Output the [X, Y] coordinate of the center of the cell containing the given text.  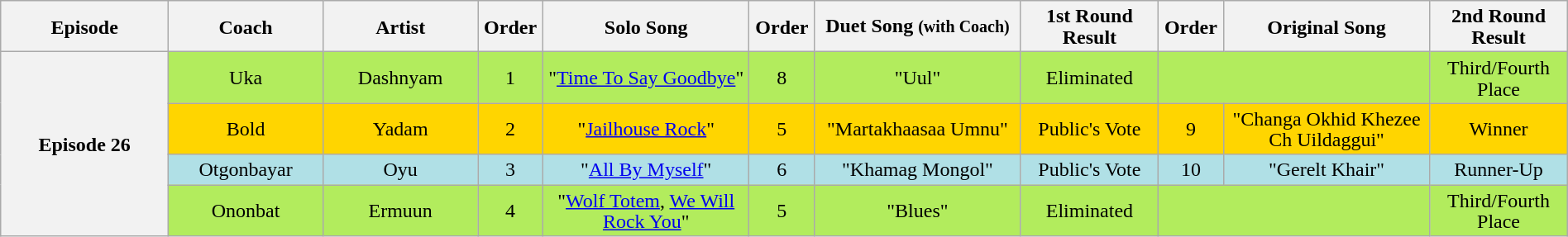
Winner [1499, 129]
"Uul" [918, 78]
4 [511, 211]
Duet Song (with Coach) [918, 26]
Dashnyam [400, 78]
1 [511, 78]
6 [782, 170]
Artist [400, 26]
Uka [245, 78]
Episode [84, 26]
"Gerelt Khair" [1327, 170]
1st Round Result [1089, 26]
3 [511, 170]
2nd Round Result [1499, 26]
"Martakhaasaa Umnu" [918, 129]
Solo Song [646, 26]
Coach [245, 26]
9 [1191, 129]
"Time To Say Goodbye" [646, 78]
10 [1191, 170]
"Blues" [918, 211]
Episode 26 [84, 144]
"All By Myself" [646, 170]
"Wolf Totem, We Will Rock You" [646, 211]
Runner-Up [1499, 170]
Oyu [400, 170]
Otgonbayar [245, 170]
Yadam [400, 129]
"Changa Okhid Khezee Ch Uildaggui" [1327, 129]
"Khamag Mongol" [918, 170]
Original Song [1327, 26]
2 [511, 129]
Ononbat [245, 211]
8 [782, 78]
"Jailhouse Rock" [646, 129]
Bold [245, 129]
Ermuun [400, 211]
